Return the [X, Y] coordinate for the center point of the cell that contains the specified text.  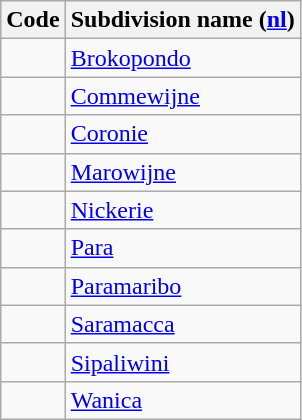
Brokopondo [182, 58]
Paramaribo [182, 286]
Nickerie [182, 210]
Sipaliwini [182, 362]
Coronie [182, 134]
Commewijne [182, 96]
Wanica [182, 400]
Marowijne [182, 172]
Para [182, 248]
Saramacca [182, 324]
Subdivision name (nl) [182, 20]
Code [33, 20]
